Locate the cell with the specified text and output its [x, y] center coordinate. 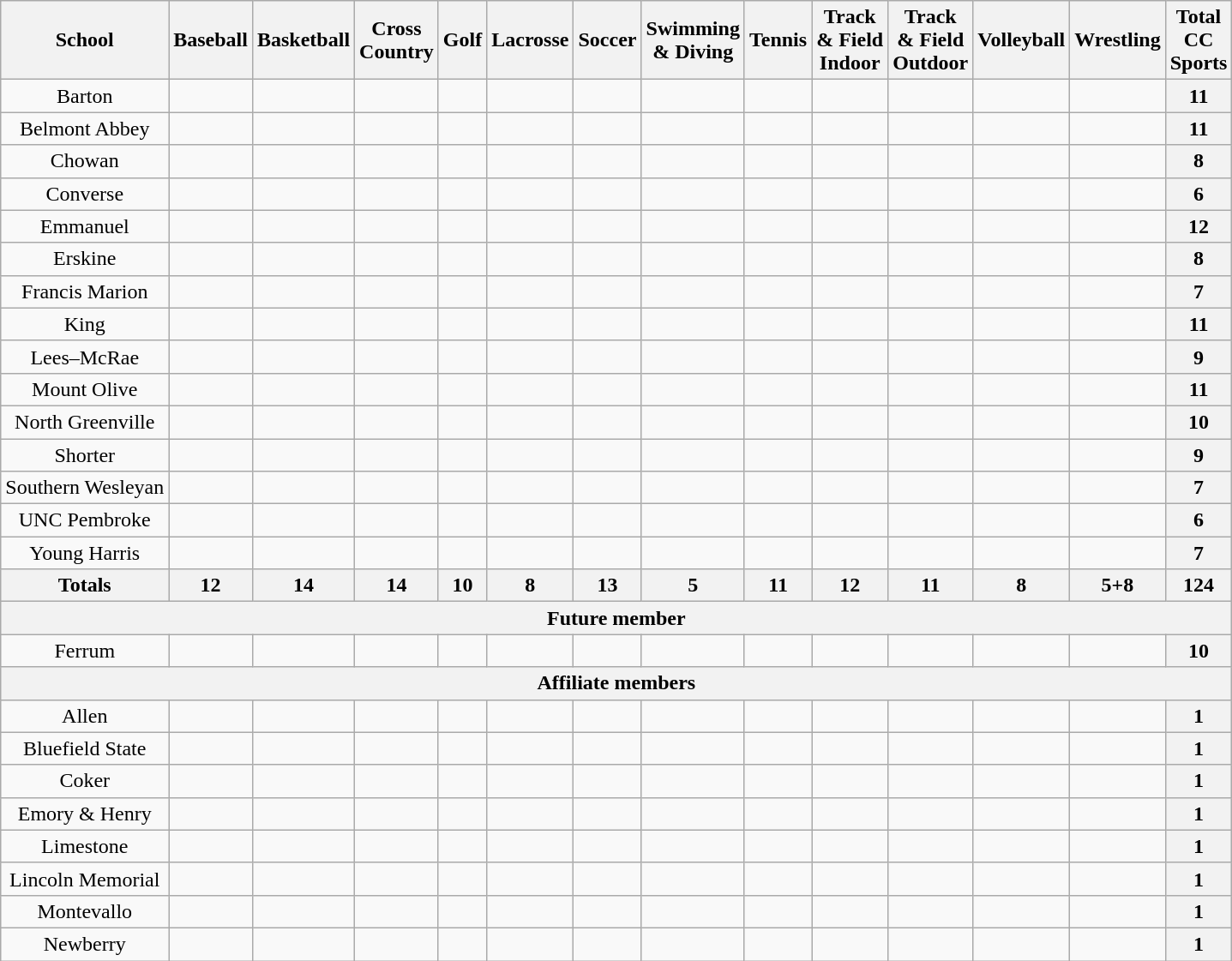
Young Harris [85, 553]
Baseball [211, 40]
5 [693, 586]
Converse [85, 194]
Coker [85, 781]
Montevallo [85, 911]
Emmanuel [85, 226]
Erskine [85, 259]
Newberry [85, 944]
Belmont Abbey [85, 129]
Basketball [303, 40]
Soccer [607, 40]
Volleyball [1022, 40]
Limestone [85, 846]
Lacrosse [530, 40]
Ferrum [85, 651]
Barton [85, 96]
Wrestling [1118, 40]
School [85, 40]
Swimming& Diving [693, 40]
Chowan [85, 161]
Track& FieldOutdoor [931, 40]
Affiliate members [616, 683]
Mount Olive [85, 389]
King [85, 324]
13 [607, 586]
Golf [462, 40]
CrossCountry [397, 40]
Shorter [85, 455]
North Greenville [85, 422]
Bluefield State [85, 748]
Future member [616, 618]
Southern Wesleyan [85, 488]
Lees–McRae [85, 357]
124 [1199, 586]
Track& FieldIndoor [850, 40]
Lincoln Memorial [85, 879]
UNC Pembroke [85, 520]
Tennis [778, 40]
Allen [85, 716]
TotalCCSports [1199, 40]
Francis Marion [85, 291]
5+8 [1118, 586]
Emory & Henry [85, 814]
Totals [85, 586]
